Find where the given text appears and provide that cell's center as (x, y) coordinate. 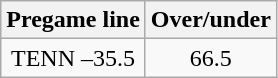
Pregame line (74, 20)
TENN –35.5 (74, 58)
Over/under (210, 20)
66.5 (210, 58)
